Output the [X, Y] coordinate of the center of the cell containing the given text.  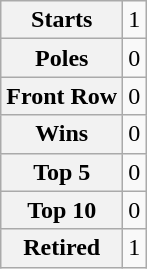
Front Row [62, 96]
Retired [62, 248]
Top 10 [62, 210]
Wins [62, 134]
Poles [62, 58]
Top 5 [62, 172]
Starts [62, 20]
